Determine the (X, Y) coordinate at the center of the cell enclosing the given text.  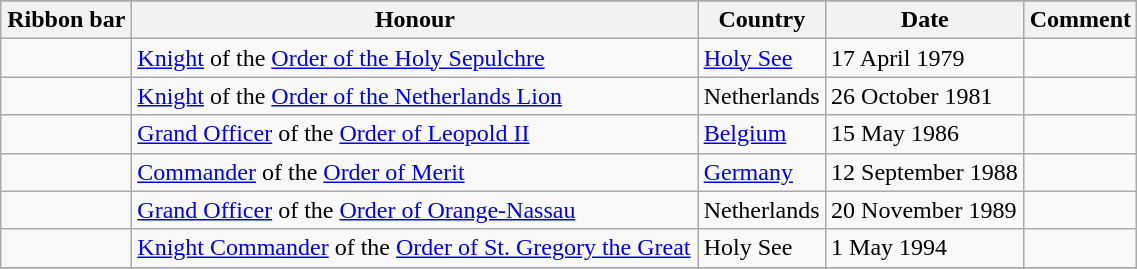
Grand Officer of the Order of Leopold II (415, 134)
Knight Commander of the Order of St. Gregory the Great (415, 248)
Commander of the Order of Merit (415, 172)
Ribbon bar (66, 20)
Knight of the Order of the Holy Sepulchre (415, 58)
Germany (762, 172)
1 May 1994 (925, 248)
Country (762, 20)
15 May 1986 (925, 134)
20 November 1989 (925, 210)
17 April 1979 (925, 58)
Belgium (762, 134)
Date (925, 20)
Comment (1080, 20)
26 October 1981 (925, 96)
Honour (415, 20)
Knight of the Order of the Netherlands Lion (415, 96)
Grand Officer of the Order of Orange-Nassau (415, 210)
12 September 1988 (925, 172)
